Provide the (x, y) coordinate of the cell's center where the given text is located.  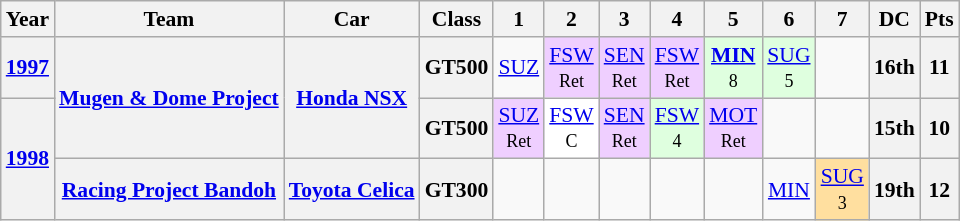
15th (894, 128)
2 (572, 19)
Year (28, 19)
MIN8 (733, 68)
6 (788, 19)
Pts (940, 19)
FSWC (572, 128)
12 (940, 190)
Honda NSX (352, 98)
Toyota Celica (352, 190)
GT300 (457, 190)
Car (352, 19)
1998 (28, 159)
16th (894, 68)
4 (678, 19)
19th (894, 190)
SUG5 (788, 68)
Class (457, 19)
11 (940, 68)
DC (894, 19)
MOTRet (733, 128)
SUZRet (518, 128)
5 (733, 19)
MIN (788, 190)
10 (940, 128)
Mugen & Dome Project (169, 98)
FSW4 (678, 128)
Racing Project Bandoh (169, 190)
SUG3 (842, 190)
Team (169, 19)
3 (624, 19)
SUZ (518, 68)
1997 (28, 68)
7 (842, 19)
1 (518, 19)
